Detect which cell encompasses the target text, then output its [x, y] center coordinate. 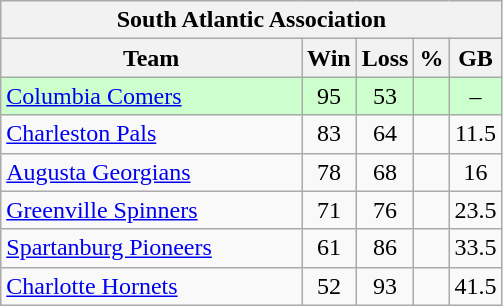
93 [385, 286]
Charleston Pals [152, 134]
Columbia Comers [152, 96]
GB [476, 58]
Win [330, 58]
Team [152, 58]
16 [476, 172]
68 [385, 172]
61 [330, 248]
Charlotte Hornets [152, 286]
78 [330, 172]
Greenville Spinners [152, 210]
South Atlantic Association [252, 20]
Loss [385, 58]
71 [330, 210]
Augusta Georgians [152, 172]
64 [385, 134]
76 [385, 210]
– [476, 96]
33.5 [476, 248]
83 [330, 134]
86 [385, 248]
11.5 [476, 134]
% [432, 58]
52 [330, 286]
Spartanburg Pioneers [152, 248]
95 [330, 96]
53 [385, 96]
23.5 [476, 210]
41.5 [476, 286]
